Detect which cell encompasses the target text, then output its [X, Y] center coordinate. 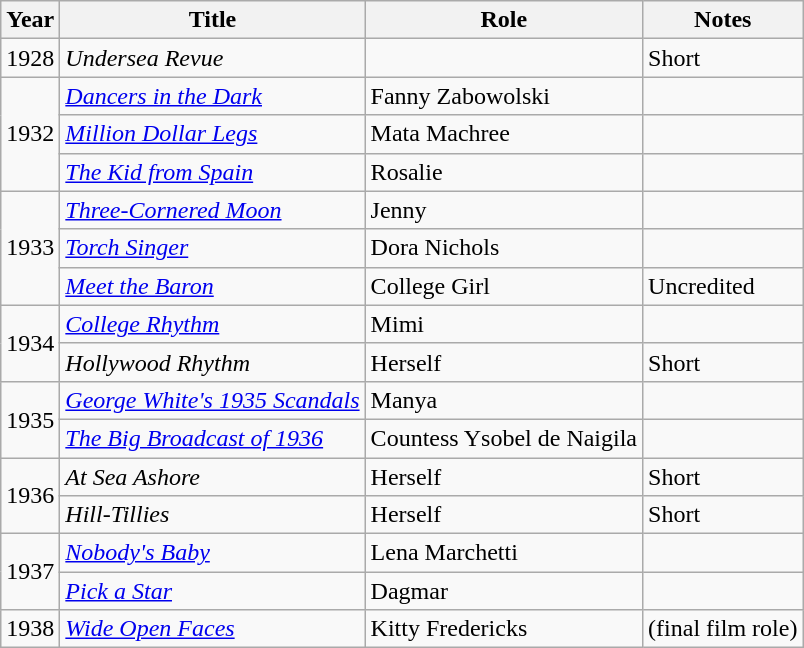
Year [30, 20]
1937 [30, 572]
Torch Singer [212, 248]
1928 [30, 58]
Dagmar [504, 591]
Pick a Star [212, 591]
1934 [30, 343]
College Rhythm [212, 324]
1936 [30, 496]
1932 [30, 134]
1933 [30, 248]
Fanny Zabowolski [504, 96]
1938 [30, 629]
Nobody's Baby [212, 553]
Manya [504, 400]
Role [504, 20]
(final film role) [723, 629]
College Girl [504, 286]
Rosalie [504, 172]
George White's 1935 Scandals [212, 400]
Title [212, 20]
Mata Machree [504, 134]
Hill-Tillies [212, 515]
The Kid from Spain [212, 172]
Dora Nichols [504, 248]
Three-Cornered Moon [212, 210]
Hollywood Rhythm [212, 362]
The Big Broadcast of 1936 [212, 438]
Wide Open Faces [212, 629]
Lena Marchetti [504, 553]
At Sea Ashore [212, 477]
Meet the Baron [212, 286]
Undersea Revue [212, 58]
Uncredited [723, 286]
Million Dollar Legs [212, 134]
Kitty Fredericks [504, 629]
Countess Ysobel de Naigila [504, 438]
Jenny [504, 210]
Mimi [504, 324]
Dancers in the Dark [212, 96]
1935 [30, 419]
Notes [723, 20]
